Search for the cell housing the specified text and yield its [x, y] center coordinate. 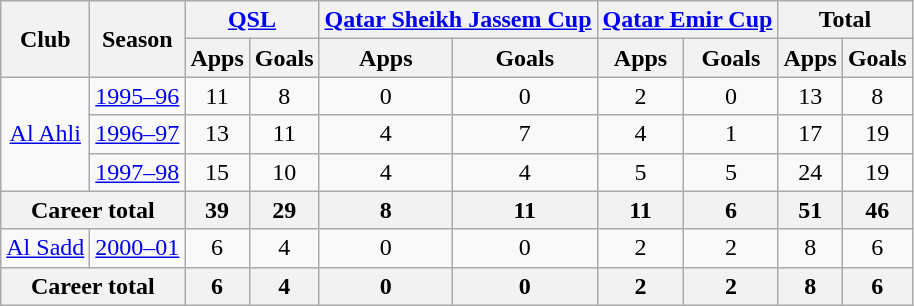
Qatar Emir Cup [688, 20]
Al Ahli [46, 134]
Qatar Sheikh Jassem Cup [458, 20]
Total [845, 20]
1997–98 [138, 172]
10 [284, 172]
Season [138, 39]
1996–97 [138, 134]
17 [810, 134]
Al Sadd [46, 248]
1995–96 [138, 96]
1 [731, 134]
QSL [252, 20]
51 [810, 210]
46 [877, 210]
39 [217, 210]
2000–01 [138, 248]
Club [46, 39]
7 [526, 134]
15 [217, 172]
29 [284, 210]
24 [810, 172]
